Locate the cell with the specified text and output its (x, y) center coordinate. 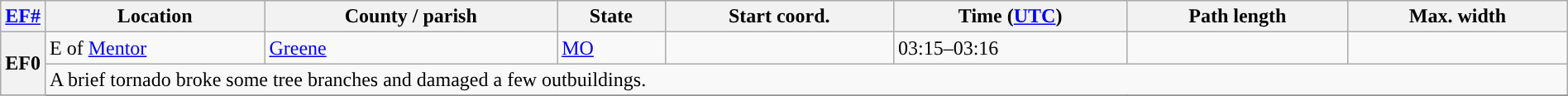
A brief tornado broke some tree branches and damaged a few outbuildings. (806, 79)
State (611, 17)
E of Mentor (154, 48)
03:15–03:16 (1010, 48)
Max. width (1458, 17)
Start coord. (779, 17)
Time (UTC) (1010, 17)
Location (154, 17)
County / parish (411, 17)
Greene (411, 48)
EF# (23, 17)
EF0 (23, 64)
Path length (1237, 17)
MO (611, 48)
